Determine the [x, y] coordinate at the center of the cell enclosing the given text.  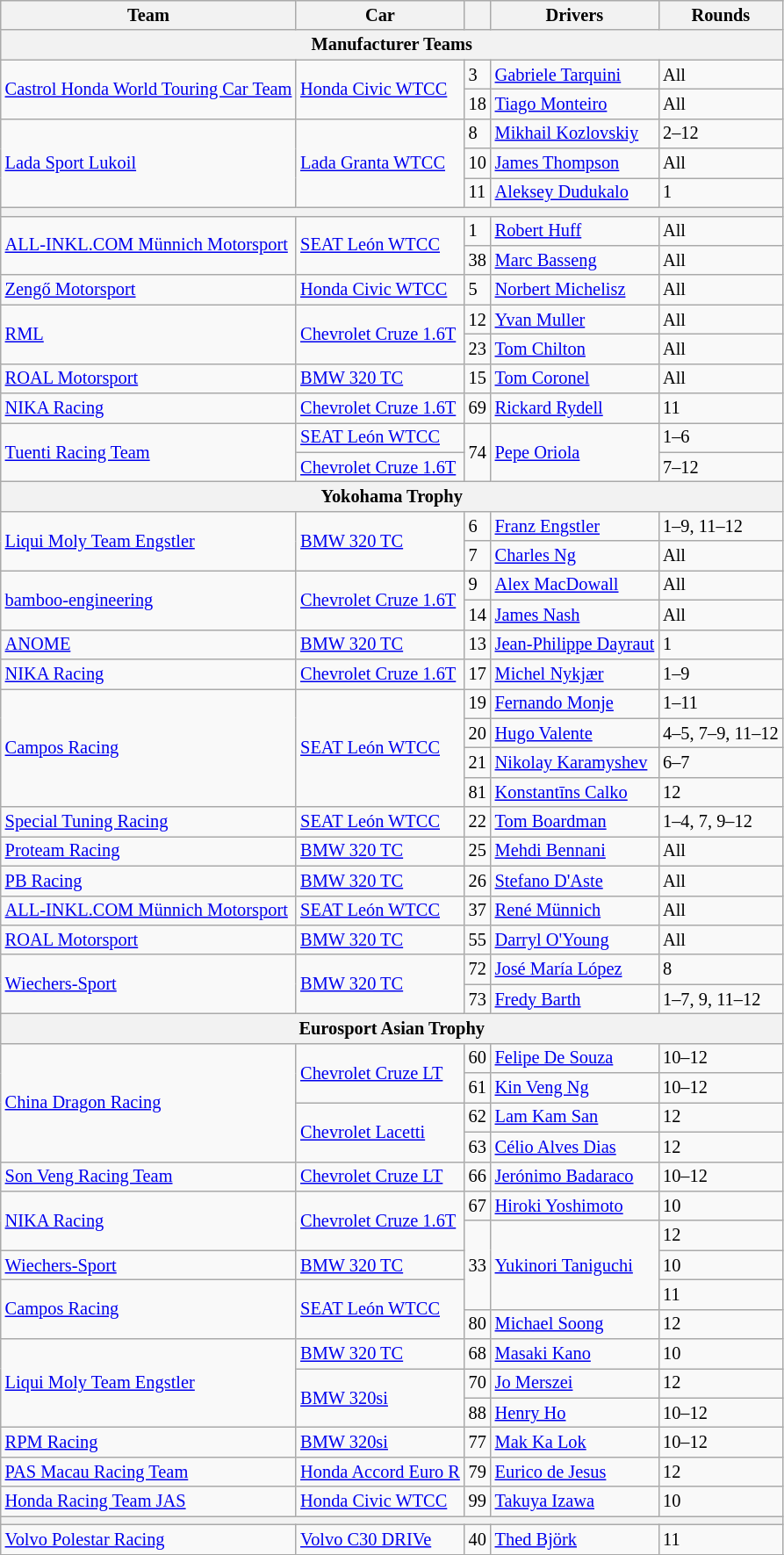
Lam Kam San [574, 1117]
bamboo-engineering [148, 599]
Lada Granta WTCC [379, 163]
José María López [574, 969]
Zengő Motorsport [148, 290]
62 [478, 1117]
Fernando Monje [574, 703]
77 [478, 1443]
55 [478, 939]
ANOME [148, 644]
China Dragon Racing [148, 1103]
66 [478, 1177]
88 [478, 1413]
Masaki Kano [574, 1354]
7–12 [720, 467]
1–7, 9, 11–12 [720, 999]
Jerónimo Badaraco [574, 1177]
Norbert Michelisz [574, 290]
James Nash [574, 615]
Eurico de Jesus [574, 1472]
79 [478, 1472]
Tom Coronel [574, 378]
Lada Sport Lukoil [148, 163]
Mak Ka Lok [574, 1443]
22 [478, 822]
Team [148, 15]
Volvo Polestar Racing [148, 1539]
Jo Merszei [574, 1383]
James Thompson [574, 163]
69 [478, 408]
9 [478, 585]
RML [148, 334]
70 [478, 1383]
26 [478, 881]
1–11 [720, 703]
Drivers [574, 15]
7 [478, 556]
Takuya Izawa [574, 1501]
Tom Boardman [574, 822]
80 [478, 1324]
Mehdi Bennani [574, 851]
Tuenti Racing Team [148, 451]
Hugo Valente [574, 733]
Honda Accord Euro R [379, 1472]
81 [478, 792]
99 [478, 1501]
Stefano D'Aste [574, 881]
33 [478, 1264]
Jean-Philippe Dayraut [574, 644]
1–4, 7, 9–12 [720, 822]
Special Tuning Racing [148, 822]
Manufacturer Teams [392, 45]
Hiroki Yoshimoto [574, 1206]
René Münnich [574, 911]
17 [478, 673]
15 [478, 378]
1–9 [720, 673]
60 [478, 1058]
Tiago Monteiro [574, 104]
37 [478, 911]
Nikolay Karamyshev [574, 762]
72 [478, 969]
Michael Soong [574, 1324]
Rounds [720, 15]
19 [478, 703]
Honda Racing Team JAS [148, 1501]
Thed Björk [574, 1539]
Gabriele Tarquini [574, 75]
Michel Nykjær [574, 673]
23 [478, 349]
40 [478, 1539]
68 [478, 1354]
Proteam Racing [148, 851]
Volvo C30 DRIVe [379, 1539]
2–12 [720, 133]
4–5, 7–9, 11–12 [720, 733]
Kin Veng Ng [574, 1088]
Chevrolet Lacetti [379, 1131]
3 [478, 75]
1–6 [720, 437]
Mikhail Kozlovskiy [574, 133]
Yukinori Taniguchi [574, 1264]
61 [478, 1088]
Felipe De Souza [574, 1058]
Eurosport Asian Trophy [392, 1028]
21 [478, 762]
Castrol Honda World Touring Car Team [148, 90]
67 [478, 1206]
18 [478, 104]
13 [478, 644]
63 [478, 1147]
Alex MacDowall [574, 585]
Pepe Oriola [574, 451]
RPM Racing [148, 1443]
Son Veng Racing Team [148, 1177]
PAS Macau Racing Team [148, 1472]
6–7 [720, 762]
14 [478, 615]
38 [478, 260]
PB Racing [148, 881]
1–9, 11–12 [720, 526]
25 [478, 851]
Rickard Rydell [574, 408]
Yvan Muller [574, 320]
Fredy Barth [574, 999]
Marc Basseng [574, 260]
Yokohama Trophy [392, 496]
20 [478, 733]
Charles Ng [574, 556]
Henry Ho [574, 1413]
Célio Alves Dias [574, 1147]
Franz Engstler [574, 526]
Darryl O'Young [574, 939]
Konstantīns Calko [574, 792]
73 [478, 999]
Car [379, 15]
Robert Huff [574, 231]
Tom Chilton [574, 349]
5 [478, 290]
6 [478, 526]
Aleksey Dudukalo [574, 192]
74 [478, 451]
